Return the [X, Y] coordinate for the center point of the cell that contains the specified text.  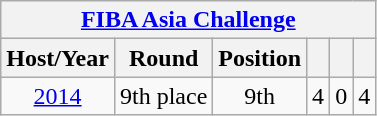
Host/Year [58, 58]
Round [163, 58]
9th [260, 96]
FIBA Asia Challenge [188, 20]
2014 [58, 96]
0 [342, 96]
Position [260, 58]
9th place [163, 96]
